For the text-containing cell, return its midpoint in [x, y] coordinate format. 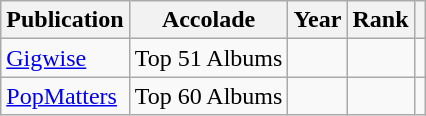
Gigwise [65, 58]
Year [318, 20]
PopMatters [65, 96]
Publication [65, 20]
Accolade [208, 20]
Rank [380, 20]
Top 60 Albums [208, 96]
Top 51 Albums [208, 58]
